Locate the cell with the specified text and output its [X, Y] center coordinate. 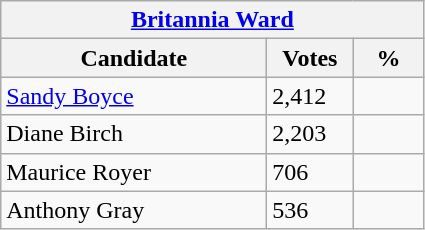
2,412 [310, 96]
Diane Birch [134, 134]
536 [310, 210]
Maurice Royer [134, 172]
Britannia Ward [212, 20]
Candidate [134, 58]
Anthony Gray [134, 210]
% [388, 58]
706 [310, 172]
Votes [310, 58]
Sandy Boyce [134, 96]
2,203 [310, 134]
